Scan for the cell matching the given text and deliver its [X, Y] coordinate at center. 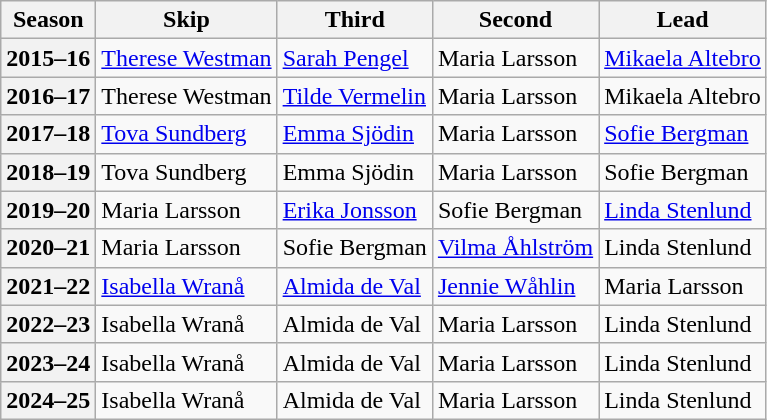
Season [48, 20]
Tilde Vermelin [354, 96]
Sarah Pengel [354, 58]
Jennie Wåhlin [515, 286]
Erika Jonsson [354, 210]
Second [515, 20]
Third [354, 20]
2021–22 [48, 286]
Skip [186, 20]
2016–17 [48, 96]
2017–18 [48, 134]
Lead [683, 20]
2022–23 [48, 324]
2019–20 [48, 210]
2024–25 [48, 400]
Vilma Åhlström [515, 248]
2015–16 [48, 58]
2018–19 [48, 172]
2023–24 [48, 362]
2020–21 [48, 248]
